Locate the cell with the specified text and output its [x, y] center coordinate. 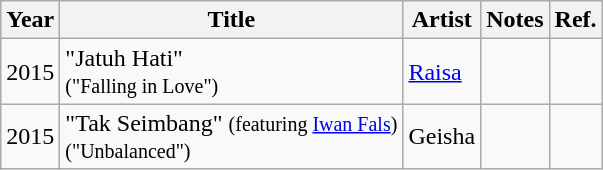
Raisa [442, 72]
Ref. [576, 20]
Geisha [442, 136]
Year [30, 20]
"Jatuh Hati" ("Falling in Love") [232, 72]
Notes [515, 20]
Title [232, 20]
Artist [442, 20]
"Tak Seimbang" (featuring Iwan Fals)("Unbalanced") [232, 136]
